Extract the (X, Y) coordinate from the center of the cell holding the provided text.  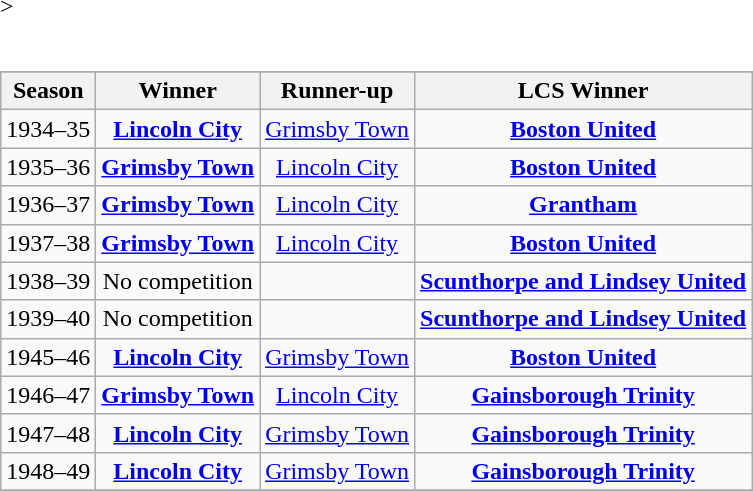
1939–40 (48, 319)
1937–38 (48, 243)
1945–46 (48, 357)
Runner-up (338, 91)
Grantham (584, 205)
1946–47 (48, 395)
1935–36 (48, 167)
1947–48 (48, 433)
1934–35 (48, 129)
LCS Winner (584, 91)
Winner (178, 91)
1936–37 (48, 205)
1938–39 (48, 281)
1948–49 (48, 471)
Season (48, 91)
